Provide the [X, Y] coordinate of the cell's center where the given text is located.  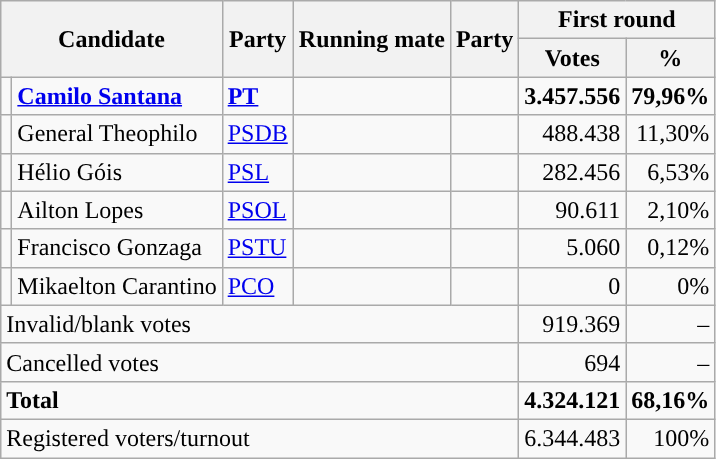
488.438 [572, 134]
Cancelled votes [260, 362]
Francisco Gonzaga [117, 248]
100% [670, 438]
3.457.556 [572, 96]
Ailton Lopes [117, 210]
694 [572, 362]
0% [670, 286]
Camilo Santana [117, 96]
% [670, 58]
PCO [258, 286]
General Theophilo [117, 134]
Invalid/blank votes [260, 324]
6.344.483 [572, 438]
79,96% [670, 96]
Votes [572, 58]
PSOL [258, 210]
4.324.121 [572, 400]
0,12% [670, 248]
PSDB [258, 134]
Mikaelton Carantino [117, 286]
0 [572, 286]
PSTU [258, 248]
PT [258, 96]
PSL [258, 172]
Registered voters/turnout [260, 438]
Total [260, 400]
5.060 [572, 248]
First round [617, 20]
Running mate [372, 39]
Candidate [112, 39]
2,10% [670, 210]
Hélio Góis [117, 172]
11,30% [670, 134]
6,53% [670, 172]
90.611 [572, 210]
68,16% [670, 400]
282.456 [572, 172]
919.369 [572, 324]
